Return [x, y] of the center of cell containing provided text 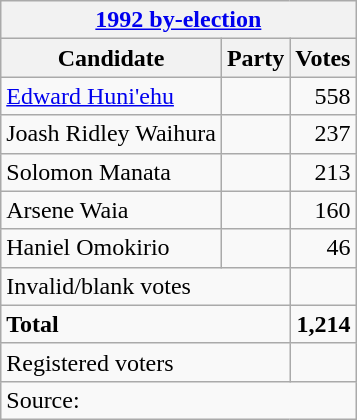
160 [323, 210]
Arsene Waia [112, 210]
Joash Ridley Waihura [112, 134]
Source: [178, 400]
237 [323, 134]
Solomon Manata [112, 172]
Party [255, 58]
Registered voters [146, 362]
Haniel Omokirio [112, 248]
558 [323, 96]
213 [323, 172]
46 [323, 248]
Invalid/blank votes [146, 286]
1,214 [323, 324]
Edward Huni'ehu [112, 96]
1992 by-election [178, 20]
Candidate [112, 58]
Votes [323, 58]
Total [146, 324]
